Capture the cell that displays the provided text and extract its (X, Y) central coordinate. 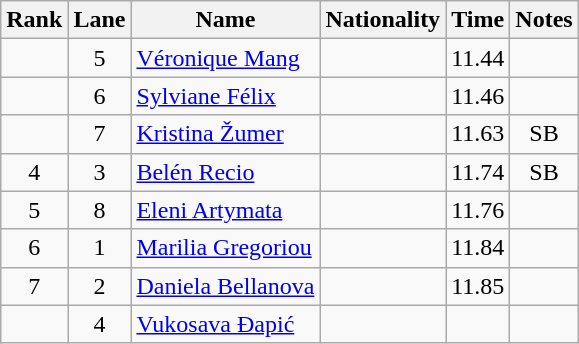
Véronique Mang (226, 58)
11.74 (478, 172)
Rank (34, 20)
Daniela Bellanova (226, 286)
Name (226, 20)
2 (100, 286)
11.85 (478, 286)
Marilia Gregoriou (226, 248)
8 (100, 210)
Time (478, 20)
Vukosava Đapić (226, 324)
Notes (544, 20)
11.46 (478, 96)
Lane (100, 20)
3 (100, 172)
Sylviane Félix (226, 96)
11.63 (478, 134)
11.76 (478, 210)
11.44 (478, 58)
1 (100, 248)
11.84 (478, 248)
Nationality (383, 20)
Kristina Žumer (226, 134)
Belén Recio (226, 172)
Eleni Artymata (226, 210)
